From the cell containing the given text, extract its center point as [x, y] coordinate. 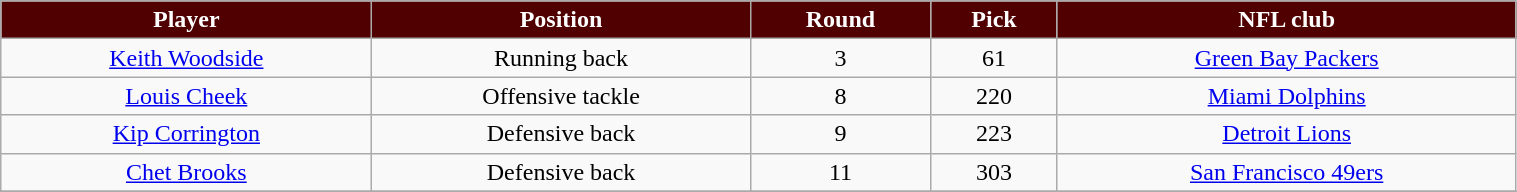
Position [561, 20]
223 [994, 134]
220 [994, 96]
Kip Corrington [186, 134]
Offensive tackle [561, 96]
3 [840, 58]
Running back [561, 58]
Detroit Lions [1286, 134]
San Francisco 49ers [1286, 172]
8 [840, 96]
Louis Cheek [186, 96]
Keith Woodside [186, 58]
61 [994, 58]
Chet Brooks [186, 172]
Miami Dolphins [1286, 96]
Player [186, 20]
Green Bay Packers [1286, 58]
Round [840, 20]
9 [840, 134]
NFL club [1286, 20]
303 [994, 172]
11 [840, 172]
Pick [994, 20]
